Capture the cell that displays the provided text and extract its (X, Y) central coordinate. 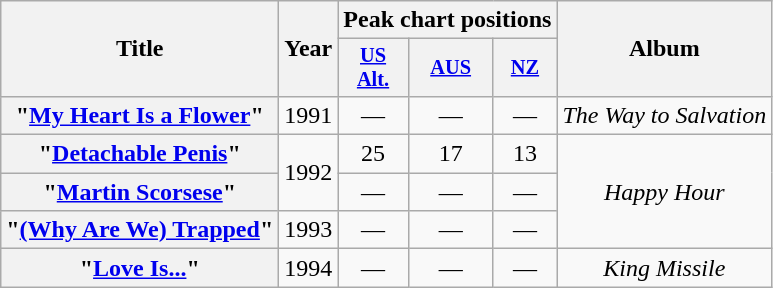
1991 (308, 115)
AUS (450, 68)
1992 (308, 173)
Peak chart positions (448, 20)
13 (525, 154)
"Detachable Penis" (140, 154)
17 (450, 154)
1993 (308, 230)
25 (373, 154)
Year (308, 49)
Title (140, 49)
"(Why Are We) Trapped" (140, 230)
NZ (525, 68)
1994 (308, 268)
King Missile (664, 268)
Happy Hour (664, 192)
"Love Is..." (140, 268)
"My Heart Is a Flower" (140, 115)
USAlt. (373, 68)
Album (664, 49)
The Way to Salvation (664, 115)
"Martin Scorsese" (140, 192)
